Locate the cell with the specified text and output its (X, Y) center coordinate. 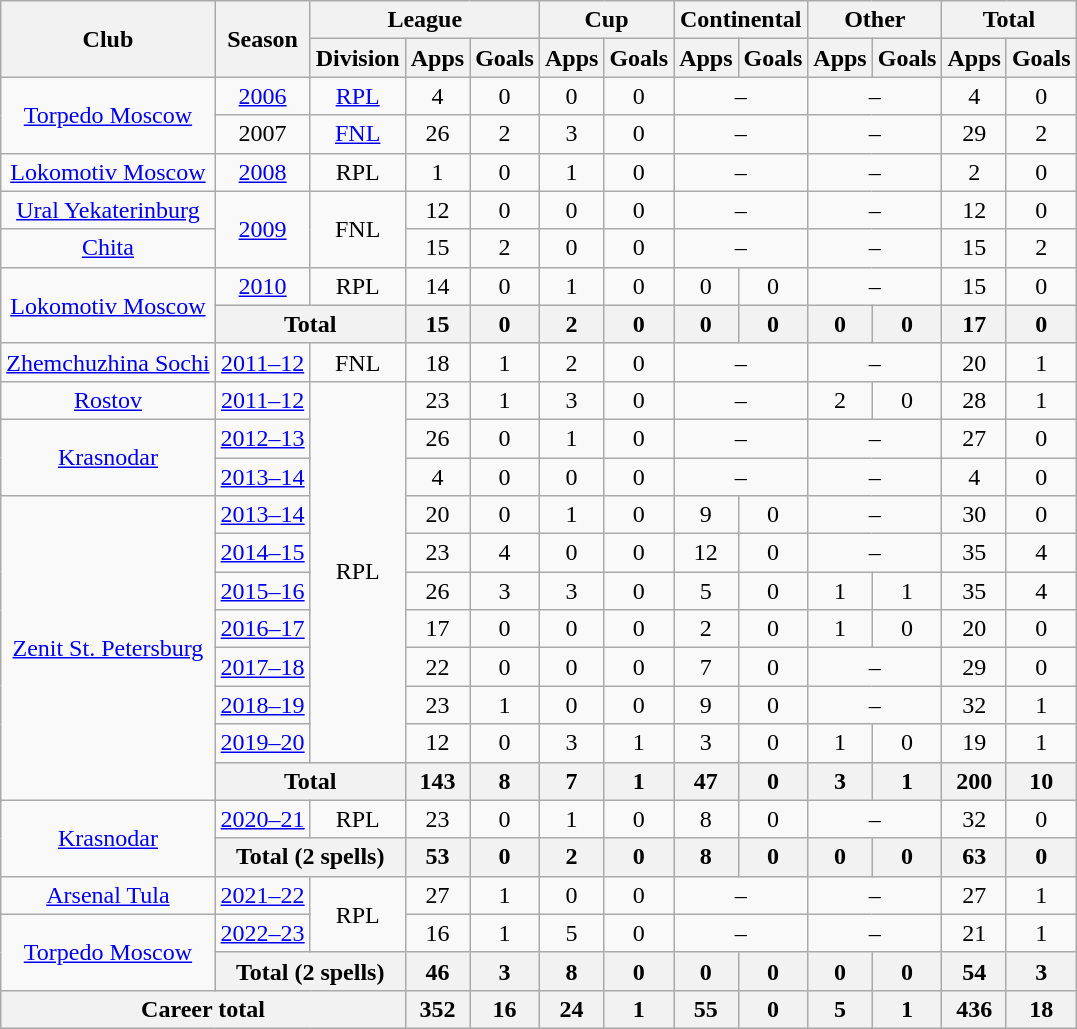
Chita (108, 248)
10 (1041, 781)
54 (974, 971)
14 (437, 286)
63 (974, 857)
Ural Yekaterinburg (108, 210)
200 (974, 781)
2015–16 (262, 591)
21 (974, 933)
143 (437, 781)
352 (437, 1009)
2020–21 (262, 819)
2018–19 (262, 705)
24 (571, 1009)
Cup (606, 20)
Other (875, 20)
22 (437, 667)
436 (974, 1009)
2008 (262, 172)
Zhemchuzhina Sochi (108, 362)
28 (974, 400)
2007 (262, 134)
2014–15 (262, 553)
Club (108, 39)
30 (974, 515)
53 (437, 857)
2009 (262, 229)
2016–17 (262, 629)
2017–18 (262, 667)
Zenit St. Petersburg (108, 648)
19 (974, 743)
Rostov (108, 400)
46 (437, 971)
2019–20 (262, 743)
League (424, 20)
2012–13 (262, 438)
2006 (262, 96)
Career total (203, 1009)
2022–23 (262, 933)
Division (358, 58)
Arsenal Tula (108, 895)
55 (706, 1009)
2010 (262, 286)
Season (262, 39)
47 (706, 781)
Continental (741, 20)
2021–22 (262, 895)
